From the cell containing the given text, extract its center point as [x, y] coordinate. 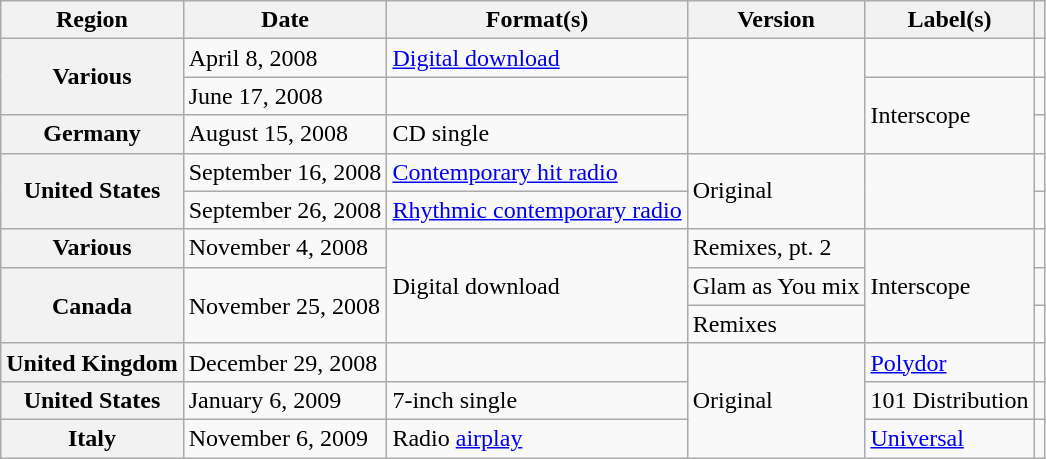
CD single [537, 134]
Label(s) [950, 20]
November 25, 2008 [285, 305]
November 6, 2009 [285, 438]
Polydor [950, 362]
September 26, 2008 [285, 210]
Glam as You mix [776, 286]
Universal [950, 438]
December 29, 2008 [285, 362]
Date [285, 20]
Format(s) [537, 20]
June 17, 2008 [285, 96]
November 4, 2008 [285, 248]
September 16, 2008 [285, 172]
Italy [92, 438]
Remixes, pt. 2 [776, 248]
January 6, 2009 [285, 400]
Canada [92, 305]
Germany [92, 134]
Version [776, 20]
Rhythmic contemporary radio [537, 210]
Radio airplay [537, 438]
April 8, 2008 [285, 58]
Contemporary hit radio [537, 172]
Region [92, 20]
United Kingdom [92, 362]
101 Distribution [950, 400]
7-inch single [537, 400]
Remixes [776, 324]
August 15, 2008 [285, 134]
